Output the (X, Y) coordinate of the center of the cell containing the given text.  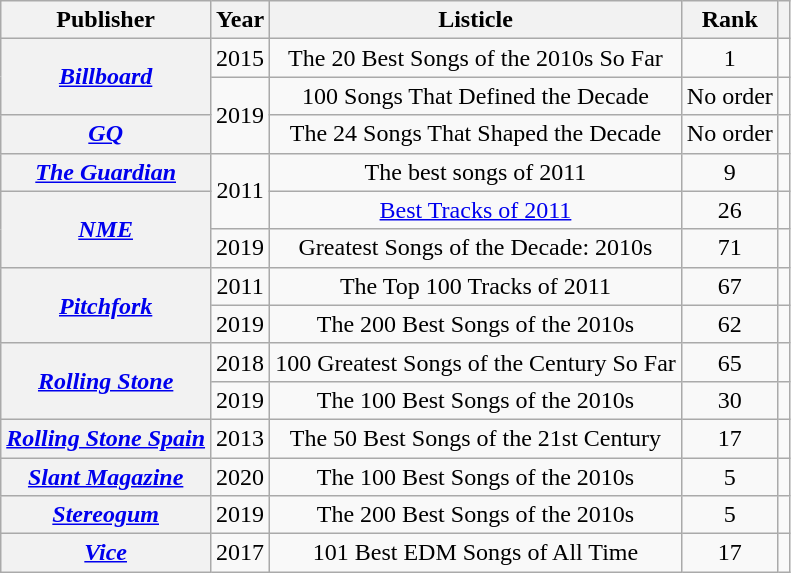
30 (730, 400)
62 (730, 324)
The 20 Best Songs of the 2010s So Far (476, 58)
The best songs of 2011 (476, 172)
Billboard (106, 77)
65 (730, 362)
Rolling Stone (106, 381)
GQ (106, 134)
Year (240, 20)
71 (730, 248)
The Top 100 Tracks of 2011 (476, 286)
100 Songs That Defined the Decade (476, 96)
Publisher (106, 20)
Vice (106, 553)
26 (730, 210)
Pitchfork (106, 305)
The Guardian (106, 172)
9 (730, 172)
NME (106, 229)
Rolling Stone Spain (106, 438)
Stereogum (106, 515)
Rank (730, 20)
2017 (240, 553)
2015 (240, 58)
The 50 Best Songs of the 21st Century (476, 438)
2018 (240, 362)
2013 (240, 438)
67 (730, 286)
Greatest Songs of the Decade: 2010s (476, 248)
Listicle (476, 20)
101 Best EDM Songs of All Time (476, 553)
100 Greatest Songs of the Century So Far (476, 362)
2020 (240, 477)
Slant Magazine (106, 477)
Best Tracks of 2011 (476, 210)
1 (730, 58)
The 24 Songs That Shaped the Decade (476, 134)
